For the text-containing cell, return its midpoint in [x, y] coordinate format. 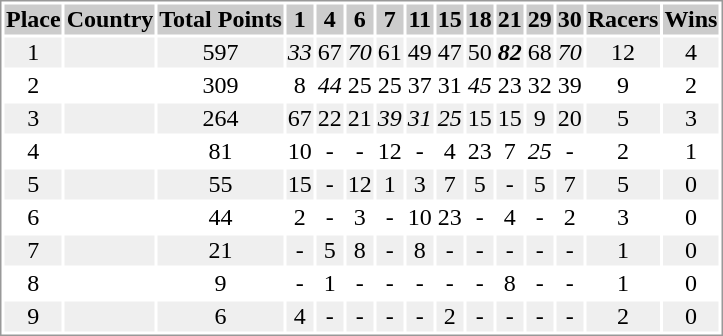
68 [540, 53]
309 [220, 85]
11 [420, 19]
597 [220, 53]
18 [480, 19]
49 [420, 53]
Place [33, 19]
Wins [691, 19]
264 [220, 119]
37 [420, 85]
22 [330, 119]
32 [540, 85]
50 [480, 53]
30 [570, 19]
82 [510, 53]
33 [300, 53]
81 [220, 151]
20 [570, 119]
Racers [623, 19]
Total Points [220, 19]
55 [220, 185]
45 [480, 85]
61 [390, 53]
Country [110, 19]
29 [540, 19]
47 [450, 53]
